Pinpoint the cell where the given text exists, returning its (x, y) midpoint coordinate. 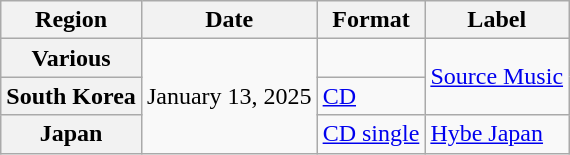
CD single (371, 134)
Date (229, 20)
CD (371, 96)
January 13, 2025 (229, 96)
South Korea (72, 96)
Hybe Japan (497, 134)
Format (371, 20)
Source Music (497, 77)
Region (72, 20)
Japan (72, 134)
Label (497, 20)
Various (72, 58)
